Determine the [X, Y] coordinate at the center of the cell enclosing the given text.  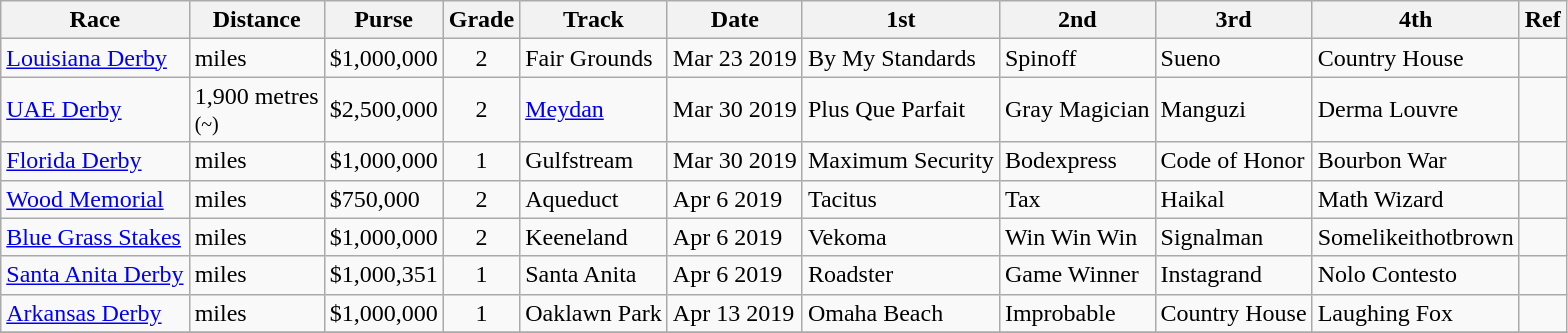
Tax [1077, 199]
2nd [1077, 20]
Track [594, 20]
Code of Honor [1234, 161]
Instagrand [1234, 275]
Fair Grounds [594, 58]
Plus Que Parfait [900, 110]
Distance [256, 20]
Signalman [1234, 237]
Aqueduct [594, 199]
Manguzi [1234, 110]
Somelikeithotbrown [1416, 237]
Purse [384, 20]
By My Standards [900, 58]
Wood Memorial [95, 199]
Race [95, 20]
Ref [1542, 20]
Vekoma [900, 237]
Win Win Win [1077, 237]
Sueno [1234, 58]
3rd [1234, 20]
1,900 metres(~) [256, 110]
Math Wizard [1416, 199]
Maximum Security [900, 161]
$1,000,351 [384, 275]
Keeneland [594, 237]
Laughing Fox [1416, 313]
Improbable [1077, 313]
Roadster [900, 275]
Spinoff [1077, 58]
Louisiana Derby [95, 58]
Oaklawn Park [594, 313]
Gray Magician [1077, 110]
$2,500,000 [384, 110]
1st [900, 20]
Game Winner [1077, 275]
Santa Anita [594, 275]
Mar 23 2019 [734, 58]
UAE Derby [95, 110]
Grade [481, 20]
Florida Derby [95, 161]
Bourbon War [1416, 161]
Gulfstream [594, 161]
Nolo Contesto [1416, 275]
Meydan [594, 110]
Tacitus [900, 199]
Haikal [1234, 199]
Omaha Beach [900, 313]
4th [1416, 20]
Bodexpress [1077, 161]
Santa Anita Derby [95, 275]
Arkansas Derby [95, 313]
Derma Louvre [1416, 110]
Apr 13 2019 [734, 313]
Date [734, 20]
Blue Grass Stakes [95, 237]
$750,000 [384, 199]
